Return [x, y] of the center of cell containing provided text 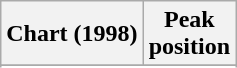
Chart (1998) [72, 34]
Peakposition [189, 34]
